Return (x, y) of the center of cell containing provided text 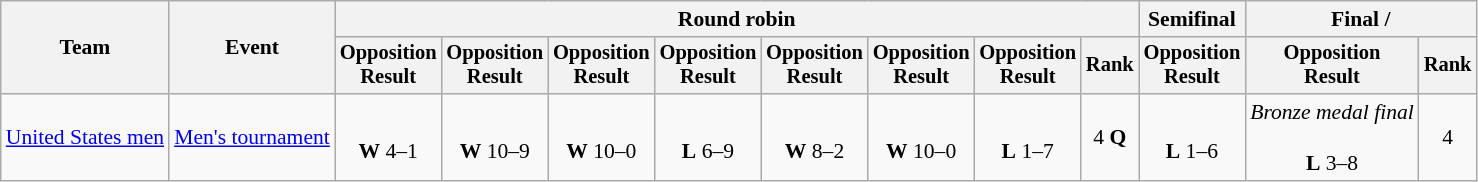
L 1–6 (1192, 138)
Team (85, 48)
Final / (1360, 19)
Event (252, 48)
L 1–7 (1028, 138)
W 8–2 (814, 138)
Semifinal (1192, 19)
Bronze medal finalL 3–8 (1332, 138)
United States men (85, 138)
Round robin (737, 19)
W 4–1 (388, 138)
Men's tournament (252, 138)
4 Q (1110, 138)
L 6–9 (708, 138)
4 (1448, 138)
W 10–9 (494, 138)
